Locate the cell with the specified text and output its (x, y) center coordinate. 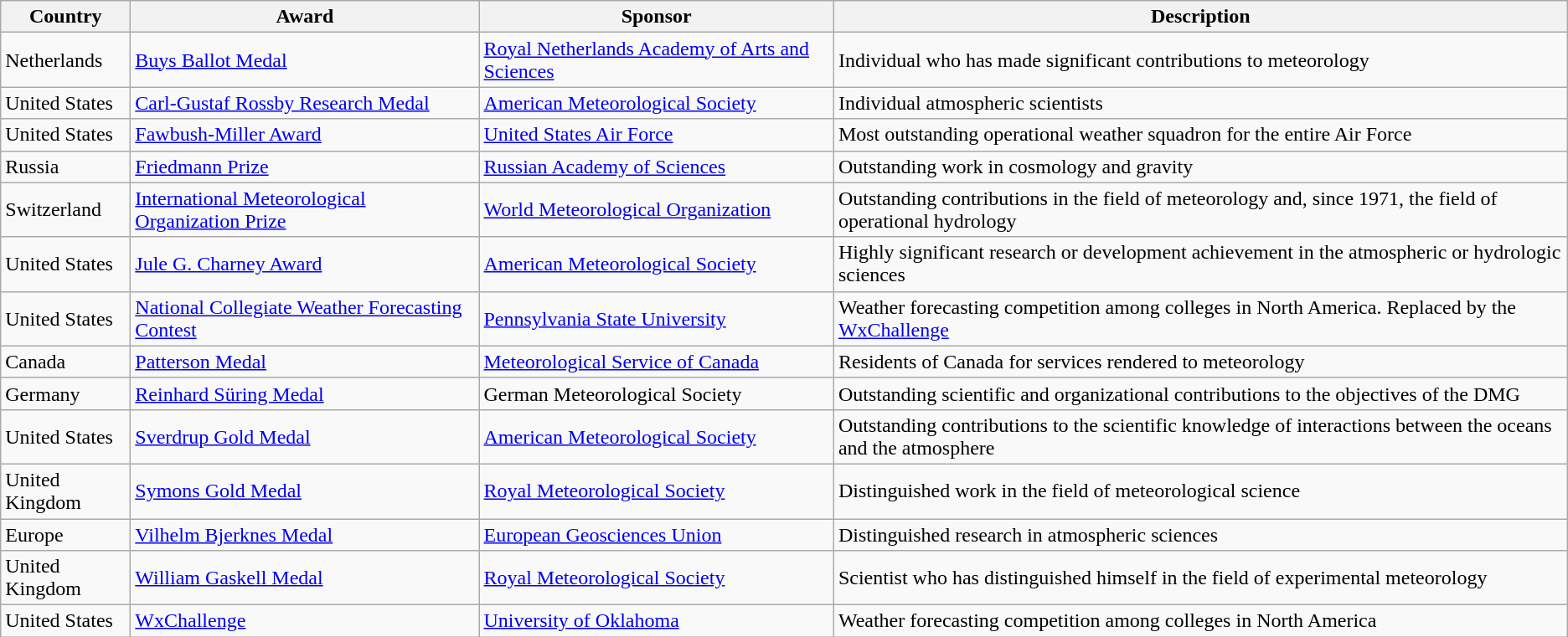
Outstanding work in cosmology and gravity (1200, 167)
Outstanding contributions in the field of meteorology and, since 1971, the field of operational hydrology (1200, 209)
William Gaskell Medal (305, 578)
Residents of Canada for services rendered to meteorology (1200, 362)
Distinguished research in atmospheric sciences (1200, 535)
Carl-Gustaf Rossby Research Medal (305, 103)
Distinguished work in the field of meteorological science (1200, 491)
Country (65, 17)
Sponsor (657, 17)
Patterson Medal (305, 362)
Outstanding scientific and organizational contributions to the objectives of the DMG (1200, 393)
European Geosciences Union (657, 535)
Reinhard Süring Medal (305, 393)
Meteorological Service of Canada (657, 362)
University of Oklahoma (657, 621)
Fawbush-Miller Award (305, 135)
Switzerland (65, 209)
International Meteorological Organization Prize (305, 209)
Friedmann Prize (305, 167)
German Meteorological Society (657, 393)
Netherlands (65, 60)
Scientist who has distinguished himself in the field of experimental meteorology (1200, 578)
Royal Netherlands Academy of Arts and Sciences (657, 60)
Canada (65, 362)
Award (305, 17)
Russian Academy of Sciences (657, 167)
Weather forecasting competition among colleges in North America (1200, 621)
Outstanding contributions to the scientific knowledge of interactions between the oceans and the atmosphere (1200, 437)
Buys Ballot Medal (305, 60)
Description (1200, 17)
Sverdrup Gold Medal (305, 437)
Europe (65, 535)
Jule G. Charney Award (305, 265)
Most outstanding operational weather squadron for the entire Air Force (1200, 135)
Germany (65, 393)
Highly significant research or development achievement in the atmospheric or hydrologic sciences (1200, 265)
Russia (65, 167)
Individual who has made significant contributions to meteorology (1200, 60)
United States Air Force (657, 135)
World Meteorological Organization (657, 209)
Symons Gold Medal (305, 491)
Individual atmospheric scientists (1200, 103)
Vilhelm Bjerknes Medal (305, 535)
Weather forecasting competition among colleges in North America. Replaced by the WxChallenge (1200, 318)
National Collegiate Weather Forecasting Contest (305, 318)
WxChallenge (305, 621)
Pennsylvania State University (657, 318)
